Identify which cell holds the provided text, then report its [X, Y] central coordinate. 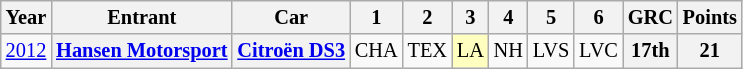
6 [598, 17]
LA [470, 51]
Entrant [142, 17]
4 [508, 17]
TEX [428, 51]
Points [710, 17]
NH [508, 51]
Citroën DS3 [290, 51]
2012 [26, 51]
Hansen Motorsport [142, 51]
2 [428, 17]
Car [290, 17]
3 [470, 17]
LVC [598, 51]
1 [376, 17]
CHA [376, 51]
LVS [551, 51]
Year [26, 17]
17th [650, 51]
GRC [650, 17]
5 [551, 17]
21 [710, 51]
